Extract the (x, y) coordinate from the center of the cell holding the provided text.  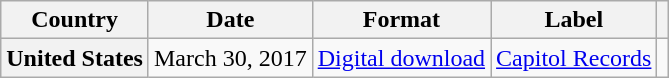
Label (574, 20)
United States (75, 58)
Format (401, 20)
Country (75, 20)
Capitol Records (574, 58)
March 30, 2017 (230, 58)
Digital download (401, 58)
Date (230, 20)
